Find where the given text appears and provide that cell's center as (X, Y) coordinate. 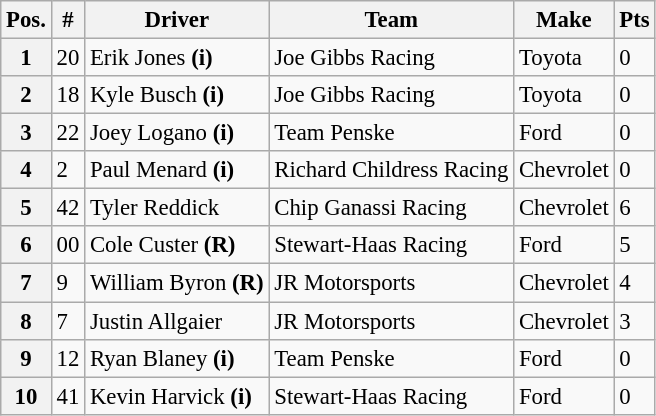
12 (68, 358)
Tyler Reddick (177, 208)
Erik Jones (i) (177, 58)
00 (68, 245)
Joey Logano (i) (177, 133)
10 (26, 396)
22 (68, 133)
Driver (177, 20)
42 (68, 208)
Kyle Busch (i) (177, 95)
Cole Custer (R) (177, 245)
# (68, 20)
Chip Ganassi Racing (392, 208)
William Byron (R) (177, 283)
Richard Childress Racing (392, 170)
8 (26, 321)
Make (564, 20)
Justin Allgaier (177, 321)
Pos. (26, 20)
1 (26, 58)
Ryan Blaney (i) (177, 358)
Paul Menard (i) (177, 170)
20 (68, 58)
Kevin Harvick (i) (177, 396)
Pts (634, 20)
18 (68, 95)
Team (392, 20)
41 (68, 396)
